Return the [X, Y] coordinate for the center point of the cell that contains the specified text.  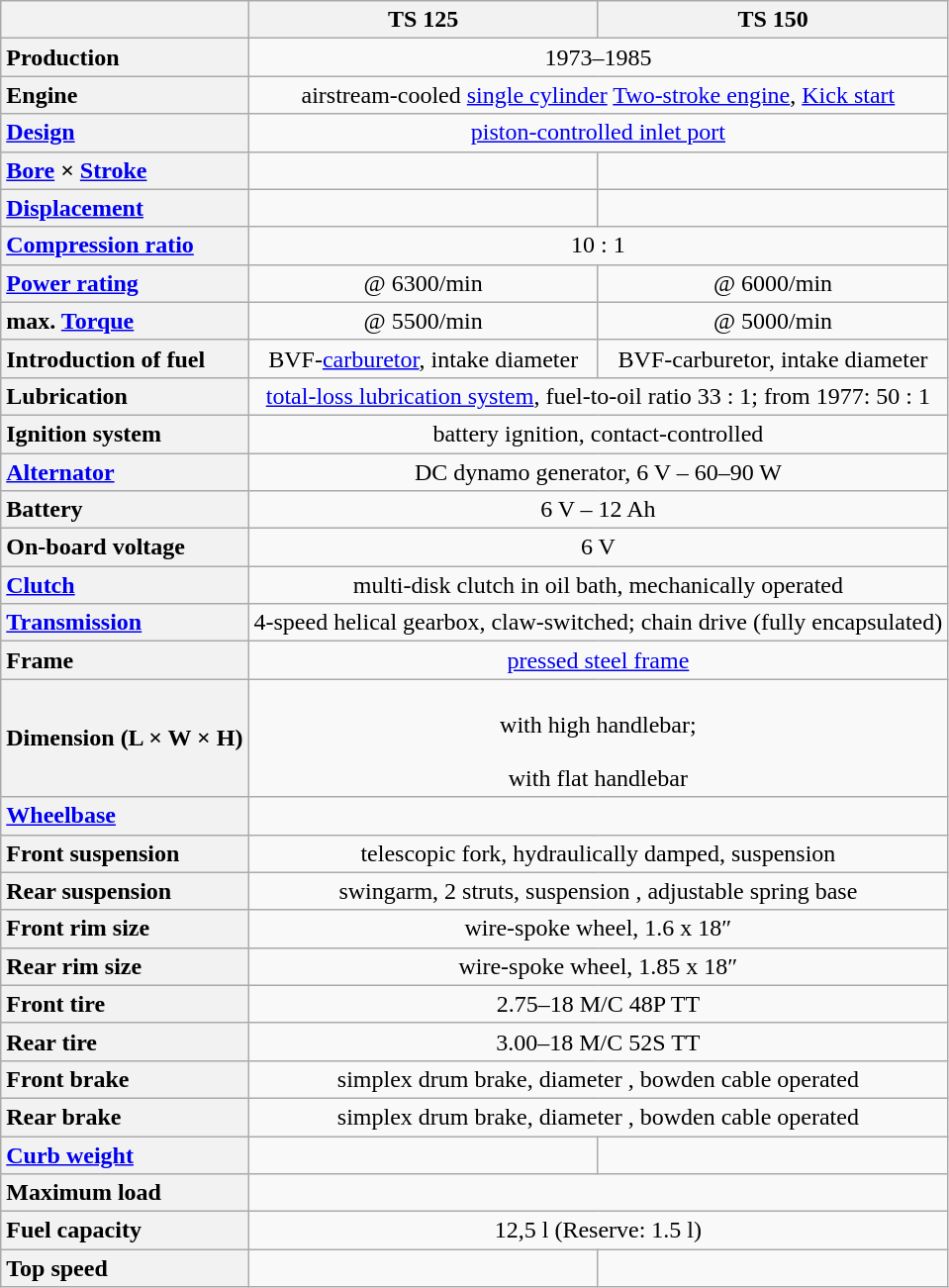
Front rim size [125, 929]
12,5 l (Reserve: 1.5 l) [598, 1231]
Rear rim size [125, 966]
Frame [125, 660]
with high handlebar;with flat handlebar [598, 739]
TS 150 [772, 20]
Displacement [125, 208]
@ 5500/min [424, 321]
1973–1985 [598, 57]
2.75–18 M/C 48P TT [598, 1004]
4-speed helical gearbox, claw-switched; chain drive (fully encapsulated) [598, 623]
Engine [125, 95]
Rear brake [125, 1117]
Transmission [125, 623]
Maximum load [125, 1193]
Top speed [125, 1268]
wire-spoke wheel, 1.85 x 18″ [598, 966]
Battery [125, 510]
TS 125 [424, 20]
Alternator [125, 472]
swingarm, 2 struts, suspension , adjustable spring base [598, 891]
3.00–18 M/C 52S TT [598, 1041]
@ 5000/min [772, 321]
10 : 1 [598, 246]
total-loss lubrication system, fuel-to-oil ratio 33 : 1; from 1977: 50 : 1 [598, 396]
airstream-cooled single cylinder Two-stroke engine, Kick start [598, 95]
Wheelbase [125, 816]
Lubrication [125, 396]
piston-controlled inlet port [598, 133]
max. Torque [125, 321]
Bore × Stroke [125, 170]
telescopic fork, hydraulically damped, suspension [598, 853]
Production [125, 57]
Front suspension [125, 853]
@ 6300/min [424, 283]
Clutch [125, 585]
Fuel capacity [125, 1231]
Power rating [125, 283]
Front brake [125, 1079]
pressed steel frame [598, 660]
6 V – 12 Ah [598, 510]
Compression ratio [125, 246]
Rear tire [125, 1041]
Introduction of fuel [125, 358]
Ignition system [125, 434]
Front tire [125, 1004]
On-board voltage [125, 547]
wire-spoke wheel, 1.6 x 18″ [598, 929]
Dimension (L × W × H) [125, 739]
DC dynamo generator, 6 V – 60–90 W [598, 472]
battery ignition, contact-controlled [598, 434]
Design [125, 133]
6 V [598, 547]
@ 6000/min [772, 283]
Rear suspension [125, 891]
Curb weight [125, 1155]
multi-disk clutch in oil bath, mechanically operated [598, 585]
